Scan for the cell matching the given text and deliver its [X, Y] coordinate at center. 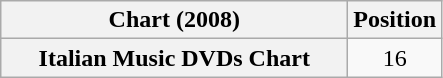
Position [395, 20]
16 [395, 58]
Chart (2008) [174, 20]
Italian Music DVDs Chart [174, 58]
